Output the [X, Y] coordinate of the center of the cell containing the given text.  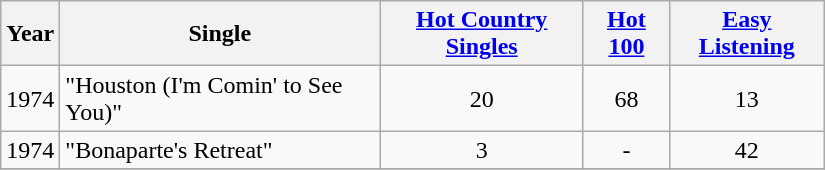
Year [30, 34]
Hot Country Singles [482, 34]
"Bonaparte's Retreat" [220, 150]
Hot 100 [626, 34]
Single [220, 34]
20 [482, 98]
Easy Listening [746, 34]
13 [746, 98]
3 [482, 150]
42 [746, 150]
68 [626, 98]
- [626, 150]
"Houston (I'm Comin' to See You)" [220, 98]
